Pinpoint the cell where the given text exists, returning its (x, y) midpoint coordinate. 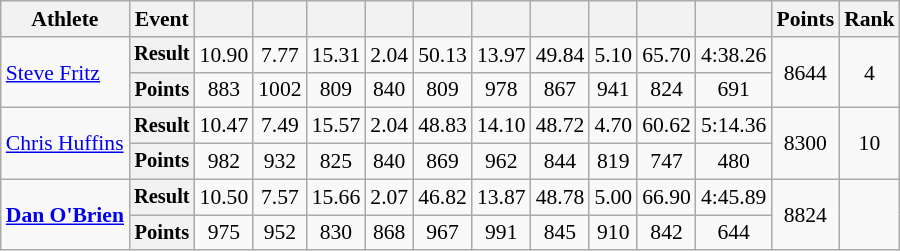
4:38.26 (734, 55)
975 (224, 233)
480 (734, 162)
49.84 (560, 55)
2.07 (389, 197)
48.83 (442, 126)
Steve Fritz (65, 72)
Event (162, 19)
819 (613, 162)
4:45.89 (734, 197)
48.78 (560, 197)
883 (224, 90)
845 (560, 233)
982 (224, 162)
8300 (805, 144)
8824 (805, 214)
10 (870, 144)
15.66 (336, 197)
825 (336, 162)
691 (734, 90)
869 (442, 162)
991 (502, 233)
15.57 (336, 126)
962 (502, 162)
13.97 (502, 55)
4.70 (613, 126)
Dan O'Brien (65, 214)
7.77 (280, 55)
978 (502, 90)
910 (613, 233)
1002 (280, 90)
10.90 (224, 55)
842 (666, 233)
5:14.36 (734, 126)
844 (560, 162)
967 (442, 233)
65.70 (666, 55)
830 (336, 233)
867 (560, 90)
13.87 (502, 197)
8644 (805, 72)
5.00 (613, 197)
7.57 (280, 197)
10.50 (224, 197)
Chris Huffins (65, 144)
4 (870, 72)
Rank (870, 19)
5.10 (613, 55)
7.49 (280, 126)
941 (613, 90)
824 (666, 90)
60.62 (666, 126)
14.10 (502, 126)
932 (280, 162)
10.47 (224, 126)
747 (666, 162)
46.82 (442, 197)
66.90 (666, 197)
952 (280, 233)
644 (734, 233)
50.13 (442, 55)
15.31 (336, 55)
Athlete (65, 19)
868 (389, 233)
48.72 (560, 126)
